Provide the [X, Y] coordinate of the cell's center where the given text is located.  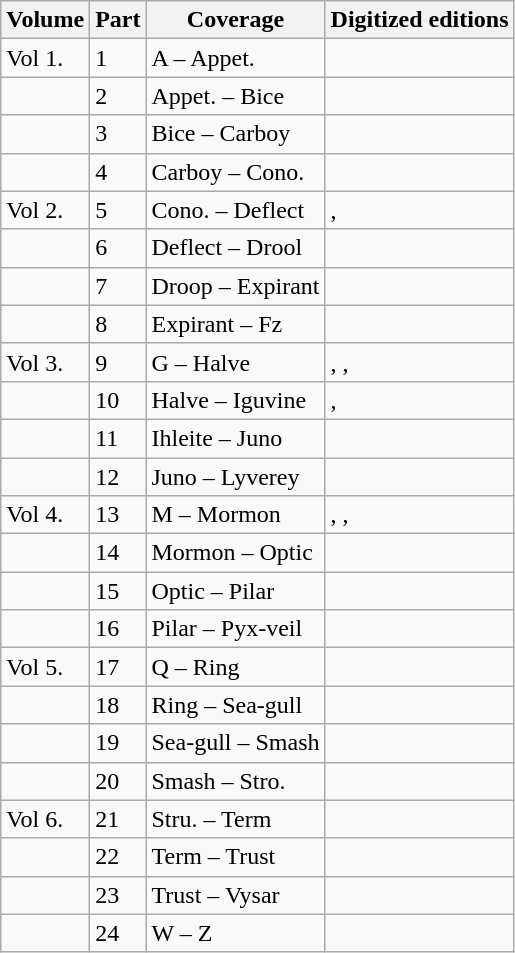
9 [118, 362]
G – Halve [236, 362]
M – Mormon [236, 515]
Pilar – Pyx-veil [236, 629]
A – Appet. [236, 58]
Vol 2. [46, 210]
Vol 6. [46, 819]
15 [118, 591]
Expirant – Fz [236, 324]
Vol 4. [46, 515]
Stru. – Term [236, 819]
Vol 3. [46, 362]
10 [118, 400]
Smash – Stro. [236, 781]
18 [118, 705]
Droop – Expirant [236, 286]
Juno – Lyverey [236, 477]
Volume [46, 20]
20 [118, 781]
Halve – Iguvine [236, 400]
Trust – Vysar [236, 895]
19 [118, 743]
3 [118, 134]
8 [118, 324]
Carboy – Cono. [236, 172]
Cono. – Deflect [236, 210]
6 [118, 248]
Term – Trust [236, 857]
Bice – Carboy [236, 134]
Sea-gull – Smash [236, 743]
11 [118, 438]
Part [118, 20]
Vol 1. [46, 58]
22 [118, 857]
21 [118, 819]
W – Z [236, 933]
Q – Ring [236, 667]
17 [118, 667]
Vol 5. [46, 667]
13 [118, 515]
Mormon – Optic [236, 553]
7 [118, 286]
Optic – Pilar [236, 591]
1 [118, 58]
Ihleite – Juno [236, 438]
4 [118, 172]
5 [118, 210]
Ring – Sea-gull [236, 705]
Deflect – Drool [236, 248]
14 [118, 553]
Appet. – Bice [236, 96]
16 [118, 629]
23 [118, 895]
24 [118, 933]
Coverage [236, 20]
12 [118, 477]
2 [118, 96]
Digitized editions [420, 20]
